Extract the (X, Y) coordinate from the center of the cell holding the provided text.  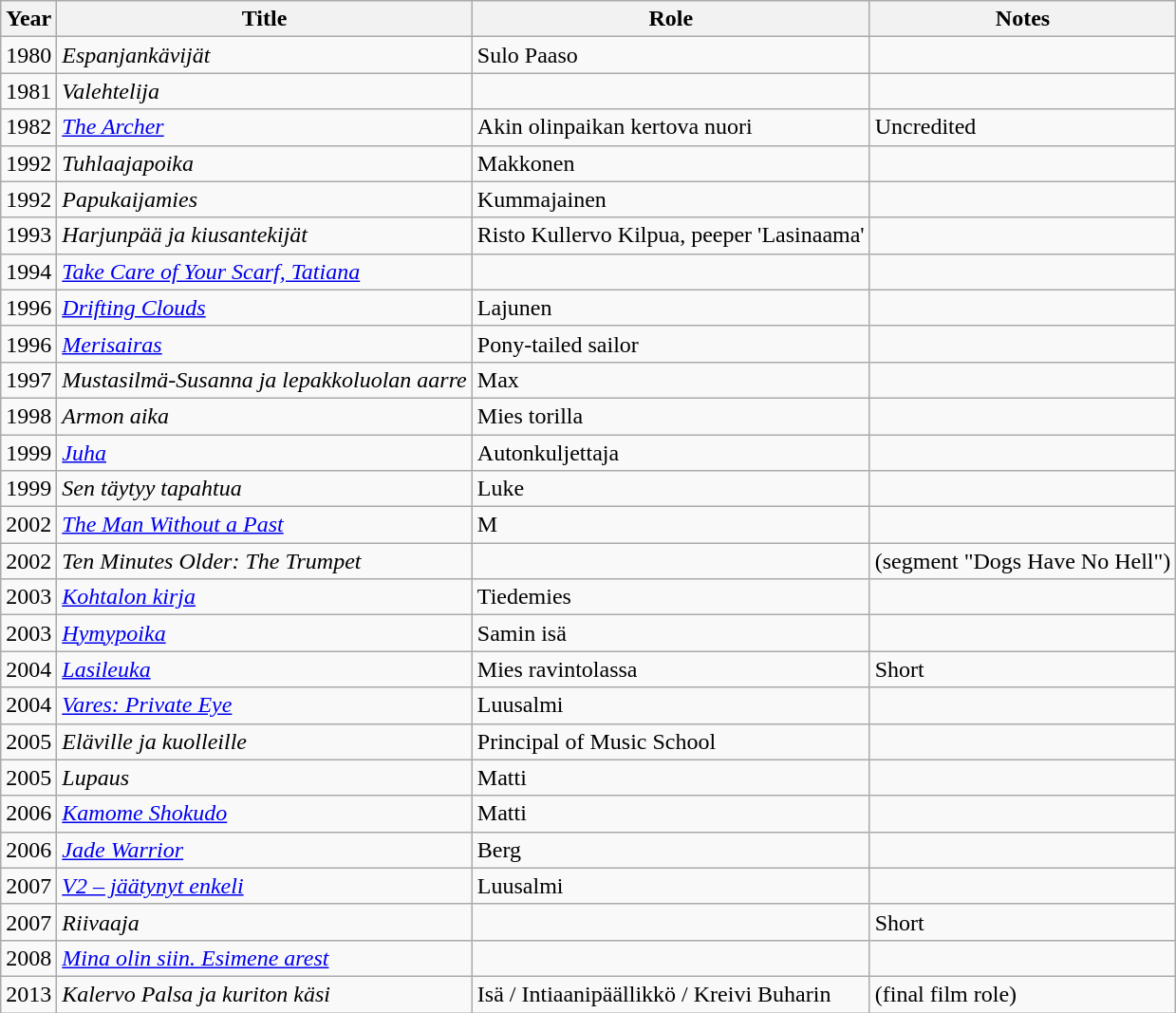
Hymypoika (264, 633)
Merisairas (264, 344)
Lajunen (670, 308)
1994 (28, 272)
Espanjankävijät (264, 55)
Year (28, 19)
Armon aika (264, 416)
Kummajainen (670, 199)
Jade Warrior (264, 850)
1982 (28, 127)
Mies torilla (670, 416)
Harjunpää ja kiusantekijät (264, 235)
Role (670, 19)
Mies ravintolassa (670, 669)
Uncredited (1023, 127)
Eläville ja kuolleille (264, 741)
Isä / Intiaanipäällikkö / Kreivi Buharin (670, 994)
Makkonen (670, 163)
Berg (670, 850)
Juha (264, 453)
1993 (28, 235)
Autonkuljettaja (670, 453)
(segment "Dogs Have No Hell") (1023, 561)
Akin olinpaikan kertova nuori (670, 127)
2008 (28, 958)
Ten Minutes Older: The Trumpet (264, 561)
2013 (28, 994)
Papukaijamies (264, 199)
Lasileuka (264, 669)
Luke (670, 489)
Pony-tailed sailor (670, 344)
V2 – jäätynyt enkeli (264, 886)
Take Care of Your Scarf, Tatiana (264, 272)
(final film role) (1023, 994)
Notes (1023, 19)
Mina olin siin. Esimene arest (264, 958)
1998 (28, 416)
1980 (28, 55)
Risto Kullervo Kilpua, peeper 'Lasinaama' (670, 235)
Tuhlaajapoika (264, 163)
M (670, 525)
The Archer (264, 127)
Lupaus (264, 778)
Tiedemies (670, 597)
Kamome Shokudo (264, 814)
The Man Without a Past (264, 525)
Max (670, 380)
Drifting Clouds (264, 308)
Vares: Private Eye (264, 705)
Sen täytyy tapahtua (264, 489)
Samin isä (670, 633)
1981 (28, 91)
Mustasilmä-Susanna ja lepakkoluolan aarre (264, 380)
Principal of Music School (670, 741)
Kalervo Palsa ja kuriton käsi (264, 994)
Title (264, 19)
Kohtalon kirja (264, 597)
Valehtelija (264, 91)
1997 (28, 380)
Riivaaja (264, 922)
Sulo Paaso (670, 55)
